Pinpoint the cell where the given text exists, returning its (X, Y) midpoint coordinate. 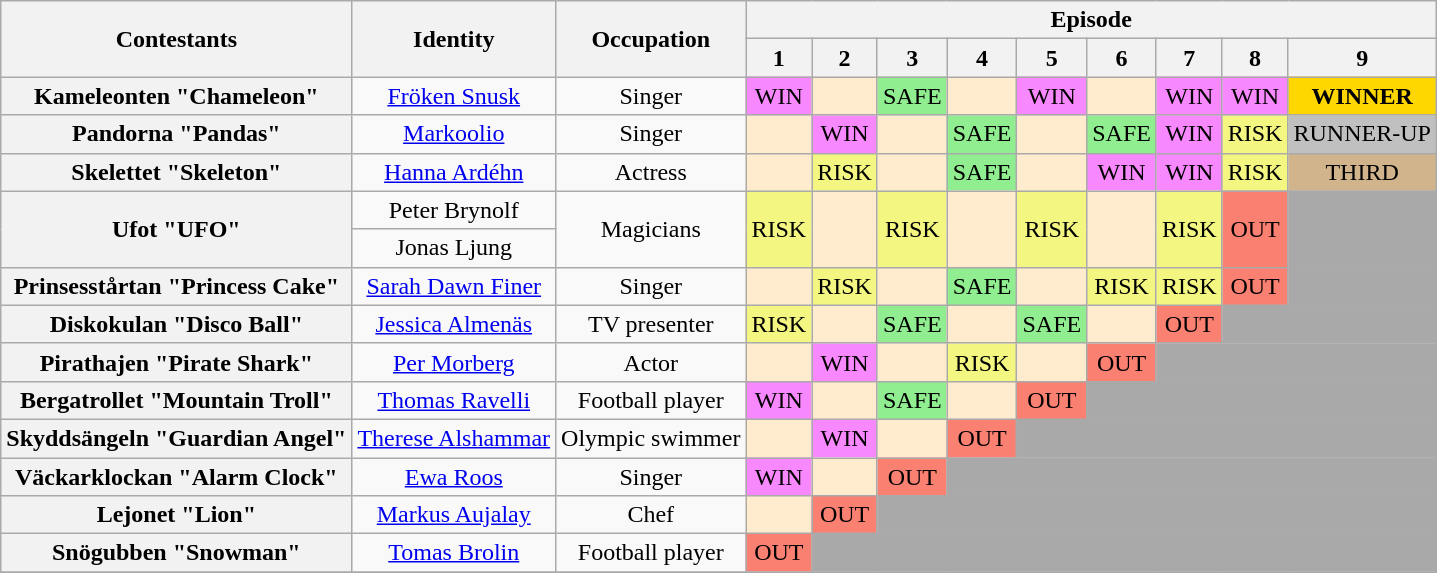
Bergatrollet "Mountain Troll" (176, 400)
Pirathajen "Pirate Shark" (176, 362)
4 (982, 58)
9 (1362, 58)
Actor (651, 362)
Jonas Ljung (454, 248)
Hanna Ardéhn (454, 172)
Episode (1091, 20)
Prinsesstårtan "Princess Cake" (176, 286)
Thomas Ravelli (454, 400)
Per Morberg (454, 362)
Väckarklockan "Alarm Clock" (176, 477)
Peter Brynolf (454, 210)
Snögubben "Snowman" (176, 553)
Identity (454, 39)
Magicians (651, 229)
Fröken Snusk (454, 96)
Ufot "UFO" (176, 229)
RUNNER-UP (1362, 134)
Chef (651, 515)
Skyddsängeln "Guardian Angel" (176, 438)
Jessica Almenäs (454, 324)
Tomas Brolin (454, 553)
Diskokulan "Disco Ball" (176, 324)
Contestants (176, 39)
3 (912, 58)
Skelettet "Skeleton" (176, 172)
Markoolio (454, 134)
Kameleonten "Chameleon" (176, 96)
6 (1122, 58)
Ewa Roos (454, 477)
Occupation (651, 39)
Therese Alshammar (454, 438)
TV presenter (651, 324)
Pandorna "Pandas" (176, 134)
THIRD (1362, 172)
7 (1189, 58)
Sarah Dawn Finer (454, 286)
8 (1255, 58)
2 (845, 58)
Markus Aujalay (454, 515)
Actress (651, 172)
Olympic swimmer (651, 438)
WINNER (1362, 96)
1 (779, 58)
5 (1052, 58)
Lejonet "Lion" (176, 515)
